Pinpoint the cell where the given text exists, returning its [x, y] midpoint coordinate. 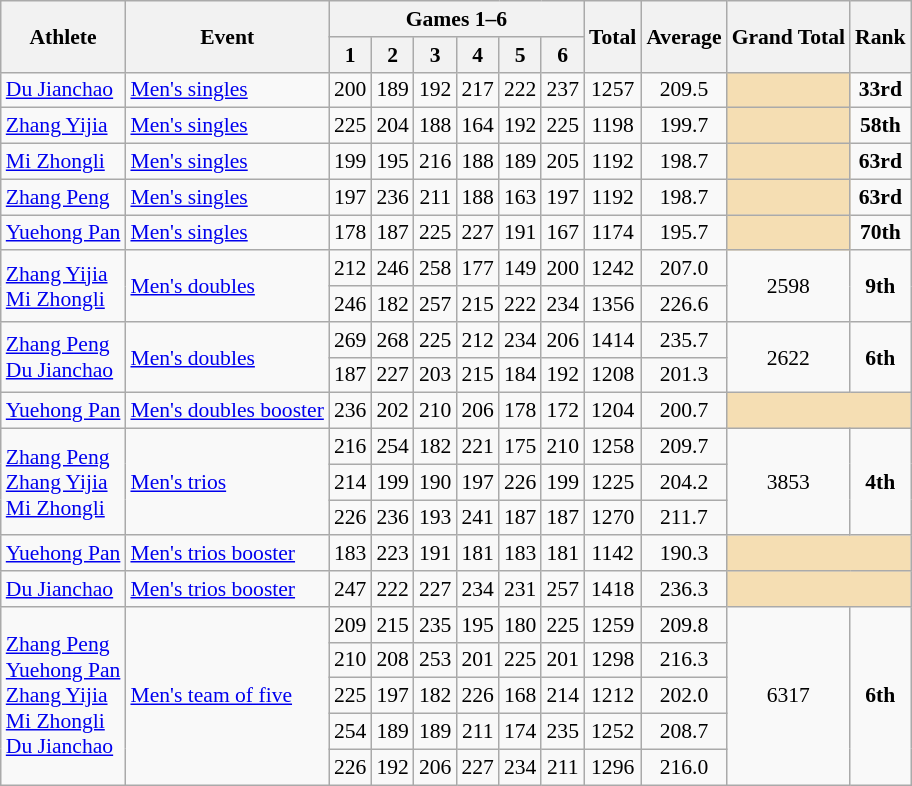
Total [612, 36]
208.7 [684, 732]
216.3 [684, 660]
Athlete [64, 36]
211.7 [684, 518]
190 [436, 482]
2622 [788, 358]
Zhang YijiaMi Zhongli [64, 286]
4th [880, 482]
1296 [612, 767]
235.7 [684, 340]
180 [520, 625]
Men's team of five [226, 696]
1356 [612, 304]
6 [562, 55]
3853 [788, 482]
Zhang PengYuehong PanZhang YijiaMi ZhongliDu Jianchao [64, 696]
207.0 [684, 269]
202 [392, 411]
253 [436, 660]
164 [478, 126]
163 [520, 197]
221 [478, 447]
175 [520, 447]
204.2 [684, 482]
1258 [612, 447]
Average [684, 36]
226.6 [684, 304]
209.7 [684, 447]
237 [562, 90]
168 [520, 696]
2598 [788, 286]
193 [436, 518]
1225 [612, 482]
Zhang PengZhang YijiaMi Zhongli [64, 482]
236.3 [684, 589]
9th [880, 286]
217 [478, 90]
203 [436, 375]
201.3 [684, 375]
5 [520, 55]
205 [562, 162]
208 [392, 660]
195.7 [684, 233]
1204 [612, 411]
70th [880, 233]
1270 [612, 518]
58th [880, 126]
Rank [880, 36]
Mi Zhongli [64, 162]
149 [520, 269]
4 [478, 55]
Men's trios [226, 482]
200.7 [684, 411]
190.3 [684, 554]
209 [350, 625]
33rd [880, 90]
1198 [612, 126]
1242 [612, 269]
1298 [612, 660]
258 [436, 269]
Zhang Yijia [64, 126]
1208 [612, 375]
Games 1–6 [456, 19]
184 [520, 375]
1252 [612, 732]
202.0 [684, 696]
269 [350, 340]
247 [350, 589]
Zhang Peng [64, 197]
Men's doubles booster [226, 411]
209.5 [684, 90]
204 [392, 126]
1 [350, 55]
241 [478, 518]
Event [226, 36]
Zhang PengDu Jianchao [64, 358]
1174 [612, 233]
172 [562, 411]
231 [520, 589]
174 [520, 732]
216.0 [684, 767]
2 [392, 55]
1257 [612, 90]
1259 [612, 625]
223 [392, 554]
268 [392, 340]
1142 [612, 554]
177 [478, 269]
1418 [612, 589]
209.8 [684, 625]
1212 [612, 696]
Grand Total [788, 36]
1414 [612, 340]
3 [436, 55]
199.7 [684, 126]
6317 [788, 696]
167 [562, 233]
